Pinpoint the cell where the given text exists, returning its [X, Y] midpoint coordinate. 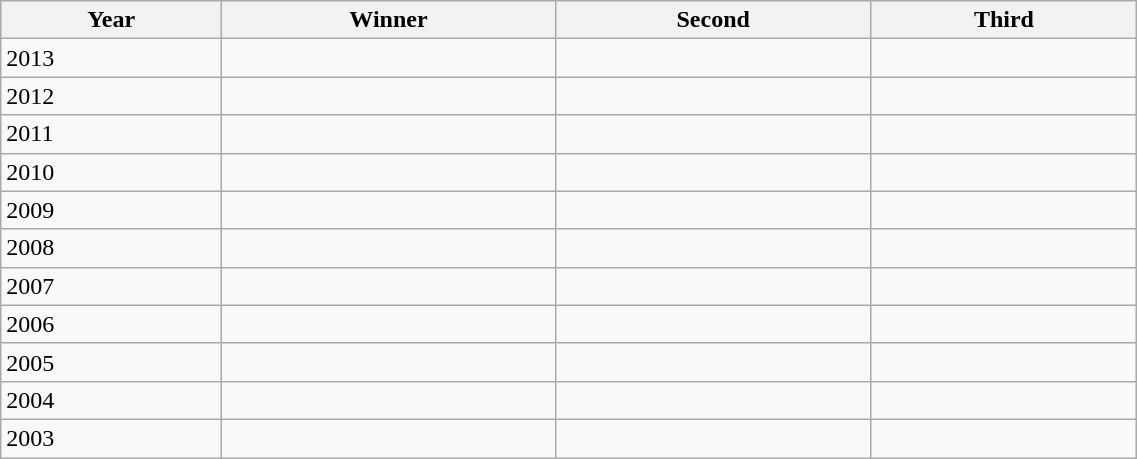
2005 [112, 362]
Winner [389, 20]
2009 [112, 210]
2011 [112, 134]
2010 [112, 172]
2004 [112, 400]
Second [713, 20]
2012 [112, 96]
2007 [112, 286]
2008 [112, 248]
2013 [112, 58]
Third [1004, 20]
2006 [112, 324]
2003 [112, 438]
Year [112, 20]
